For the text-containing cell, return its midpoint in [X, Y] coordinate format. 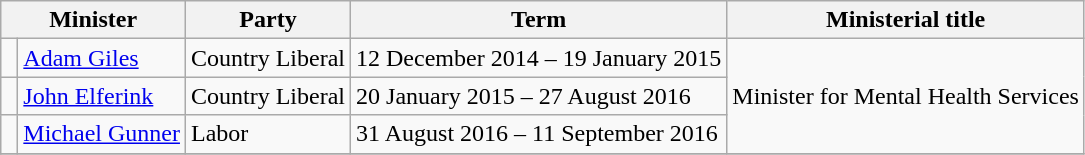
12 December 2014 – 19 January 2015 [539, 58]
Party [268, 20]
Labor [268, 134]
Minister for Mental Health Services [906, 96]
20 January 2015 – 27 August 2016 [539, 96]
Michael Gunner [102, 134]
Adam Giles [102, 58]
Minister [94, 20]
31 August 2016 – 11 September 2016 [539, 134]
Ministerial title [906, 20]
John Elferink [102, 96]
Term [539, 20]
